Output the (X, Y) coordinate of the center of the cell containing the given text.  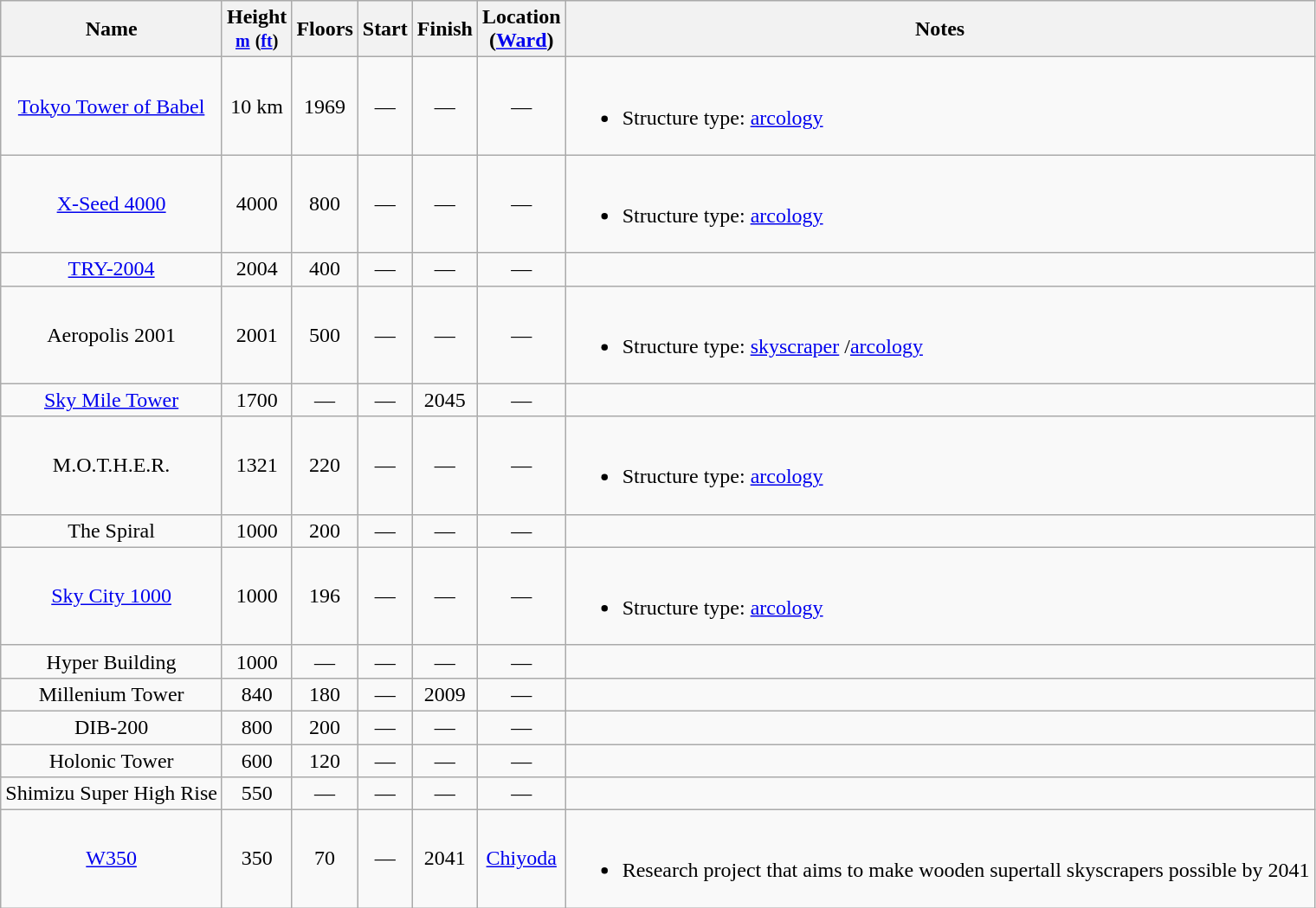
W350 (112, 859)
350 (256, 859)
Sky Mile Tower (112, 400)
Hyper Building (112, 661)
Heightm (ft) (256, 29)
2004 (256, 269)
500 (325, 334)
1321 (256, 466)
Floors (325, 29)
1969 (325, 106)
600 (256, 761)
1700 (256, 400)
120 (325, 761)
4000 (256, 204)
Finish (445, 29)
70 (325, 859)
Notes (940, 29)
Sky City 1000 (112, 596)
Aeropolis 2001 (112, 334)
Location(Ward) (521, 29)
180 (325, 694)
220 (325, 466)
Structure type: skyscraper /arcology (940, 334)
2045 (445, 400)
DIB-200 (112, 727)
Research project that aims to make wooden supertall skyscrapers possible by 2041 (940, 859)
2009 (445, 694)
TRY-2004 (112, 269)
400 (325, 269)
Shimizu Super High Rise (112, 794)
M.O.T.H.E.R. (112, 466)
840 (256, 694)
Tokyo Tower of Babel (112, 106)
2041 (445, 859)
Name (112, 29)
Chiyoda (521, 859)
2001 (256, 334)
196 (325, 596)
10 km (256, 106)
Start (384, 29)
Holonic Tower (112, 761)
The Spiral (112, 531)
X-Seed 4000 (112, 204)
550 (256, 794)
Millenium Tower (112, 694)
